Capture the cell that displays the provided text and extract its [x, y] central coordinate. 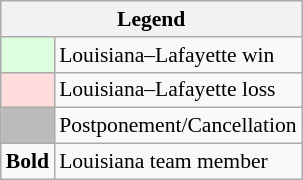
Bold [28, 162]
Louisiana–Lafayette win [178, 55]
Postponement/Cancellation [178, 126]
Legend [152, 19]
Louisiana team member [178, 162]
Louisiana–Lafayette loss [178, 90]
